Locate the cell with the specified text and output its (X, Y) center coordinate. 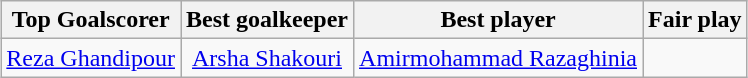
Fair play (696, 20)
Top Goalscorer (91, 20)
Best goalkeeper (266, 20)
Amirmohammad Razaghinia (498, 58)
Arsha Shakouri (266, 58)
Reza Ghandipour (91, 58)
Best player (498, 20)
